From the cell containing the given text, extract its center point as [X, Y] coordinate. 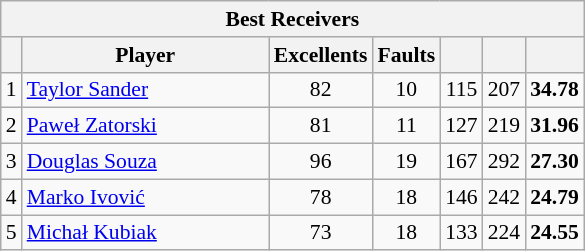
73 [321, 233]
Taylor Sander [146, 90]
219 [504, 126]
96 [321, 162]
133 [462, 233]
167 [462, 162]
19 [406, 162]
Excellents [321, 55]
4 [12, 197]
207 [504, 90]
82 [321, 90]
24.55 [554, 233]
Player [146, 55]
127 [462, 126]
2 [12, 126]
Faults [406, 55]
3 [12, 162]
Paweł Zatorski [146, 126]
242 [504, 197]
78 [321, 197]
1 [12, 90]
Best Receivers [292, 19]
24.79 [554, 197]
10 [406, 90]
81 [321, 126]
34.78 [554, 90]
Marko Ivović [146, 197]
31.96 [554, 126]
292 [504, 162]
Michał Kubiak [146, 233]
Douglas Souza [146, 162]
224 [504, 233]
5 [12, 233]
27.30 [554, 162]
11 [406, 126]
146 [462, 197]
115 [462, 90]
